Determine the [x, y] coordinate at the center of the cell enclosing the given text.  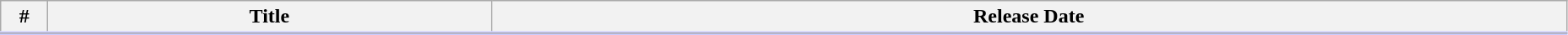
Title [270, 17]
# [24, 17]
Release Date [1029, 17]
